Pinpoint the cell where the given text exists, returning its [x, y] midpoint coordinate. 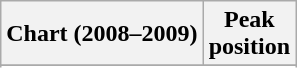
Peakposition [249, 34]
Chart (2008–2009) [102, 34]
